Extract the (X, Y) coordinate from the center of the cell holding the provided text.  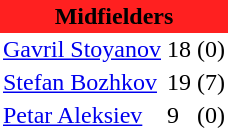
18 (179, 50)
Stefan Bozhkov (82, 82)
(7) (211, 82)
Midfielders (114, 16)
Gavril Stoyanov (82, 50)
(0) (211, 50)
19 (179, 82)
